Find where the given text appears and provide that cell's center as (x, y) coordinate. 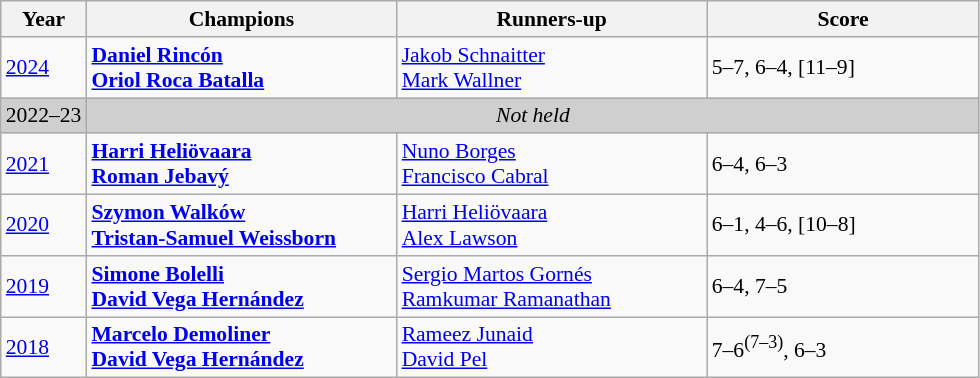
5–7, 6–4, [11–9] (844, 68)
Rameez Junaid David Pel (552, 348)
6–4, 6–3 (844, 164)
Nuno Borges Francisco Cabral (552, 164)
2021 (44, 164)
2019 (44, 286)
2018 (44, 348)
6–1, 4–6, [10–8] (844, 226)
Daniel Rincón Oriol Roca Batalla (241, 68)
Year (44, 19)
Jakob Schnaitter Mark Wallner (552, 68)
2024 (44, 68)
7–6(7–3), 6–3 (844, 348)
Simone Bolelli David Vega Hernández (241, 286)
Score (844, 19)
2020 (44, 226)
Szymon Walków Tristan-Samuel Weissborn (241, 226)
Marcelo Demoliner David Vega Hernández (241, 348)
6–4, 7–5 (844, 286)
Harri Heliövaara Roman Jebavý (241, 164)
Not held (532, 116)
Champions (241, 19)
Harri Heliövaara Alex Lawson (552, 226)
2022–23 (44, 116)
Runners-up (552, 19)
Sergio Martos Gornés Ramkumar Ramanathan (552, 286)
